Find where the given text appears and provide that cell's center as [X, Y] coordinate. 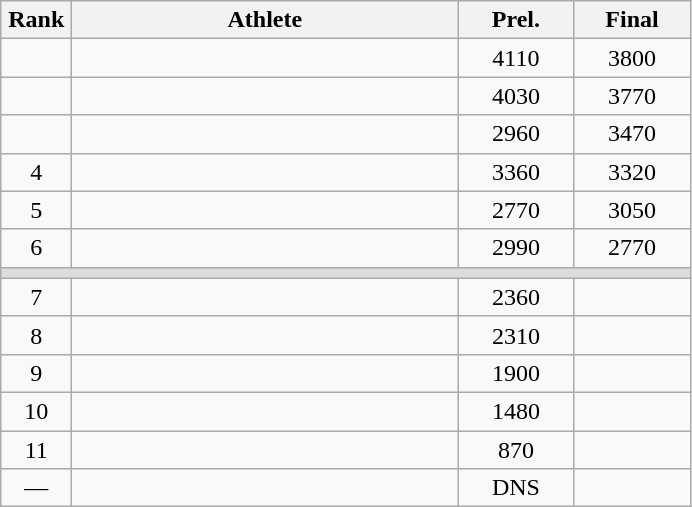
870 [516, 449]
3800 [632, 58]
2310 [516, 335]
3770 [632, 96]
4030 [516, 96]
Athlete [265, 20]
7 [36, 297]
3320 [632, 172]
8 [36, 335]
3470 [632, 134]
2960 [516, 134]
3050 [632, 210]
DNS [516, 488]
Rank [36, 20]
Prel. [516, 20]
2990 [516, 248]
6 [36, 248]
— [36, 488]
1480 [516, 411]
4110 [516, 58]
Final [632, 20]
2360 [516, 297]
10 [36, 411]
3360 [516, 172]
11 [36, 449]
9 [36, 373]
1900 [516, 373]
5 [36, 210]
4 [36, 172]
